Pinpoint the cell where the given text exists, returning its (x, y) midpoint coordinate. 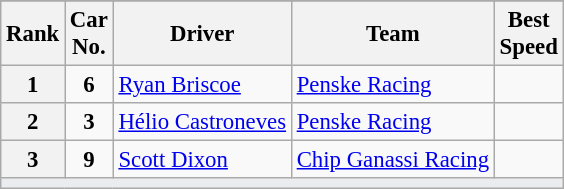
CarNo. (90, 34)
2 (33, 122)
Driver (202, 34)
BestSpeed (528, 34)
1 (33, 85)
6 (90, 85)
Chip Ganassi Racing (392, 160)
Ryan Briscoe (202, 85)
9 (90, 160)
Rank (33, 34)
Scott Dixon (202, 160)
Team (392, 34)
Hélio Castroneves (202, 122)
